Provide the (X, Y) coordinate of the cell's center where the given text is located.  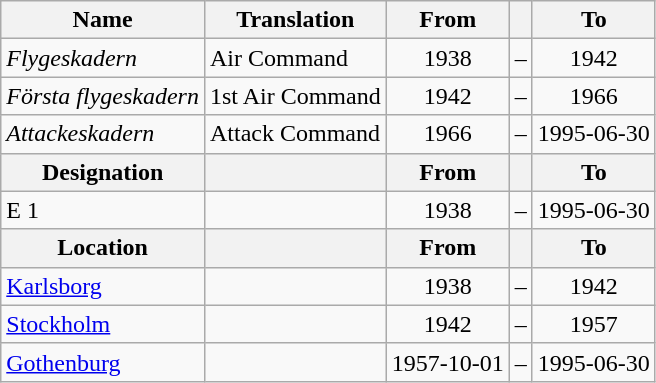
Air Command (295, 58)
Attackeskadern (103, 134)
Name (103, 20)
Designation (103, 172)
Gothenburg (103, 362)
Flygeskadern (103, 58)
Stockholm (103, 324)
Translation (295, 20)
Karlsborg (103, 286)
1957 (594, 324)
1957-10-01 (448, 362)
E 1 (103, 210)
Första flygeskadern (103, 96)
Location (103, 248)
Attack Command (295, 134)
1st Air Command (295, 96)
